Determine the (x, y) coordinate at the center of the cell enclosing the given text.  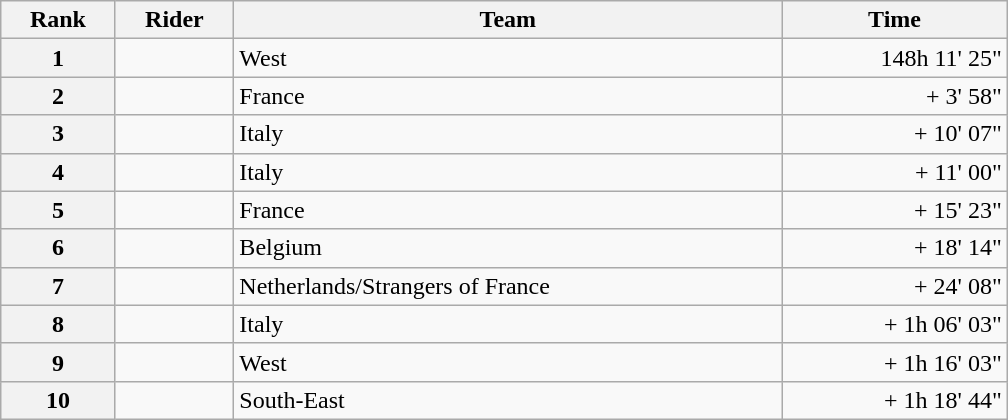
148h 11' 25" (894, 58)
+ 11' 00" (894, 172)
3 (58, 134)
+ 1h 06' 03" (894, 324)
Team (508, 20)
5 (58, 210)
South-East (508, 400)
+ 10' 07" (894, 134)
+ 3' 58" (894, 96)
+ 24' 08" (894, 286)
9 (58, 362)
6 (58, 248)
1 (58, 58)
Rider (174, 20)
8 (58, 324)
10 (58, 400)
4 (58, 172)
Rank (58, 20)
Belgium (508, 248)
+ 15' 23" (894, 210)
+ 18' 14" (894, 248)
Netherlands/Strangers of France (508, 286)
+ 1h 16' 03" (894, 362)
+ 1h 18' 44" (894, 400)
2 (58, 96)
Time (894, 20)
7 (58, 286)
